From the cell containing the given text, extract its center point as (x, y) coordinate. 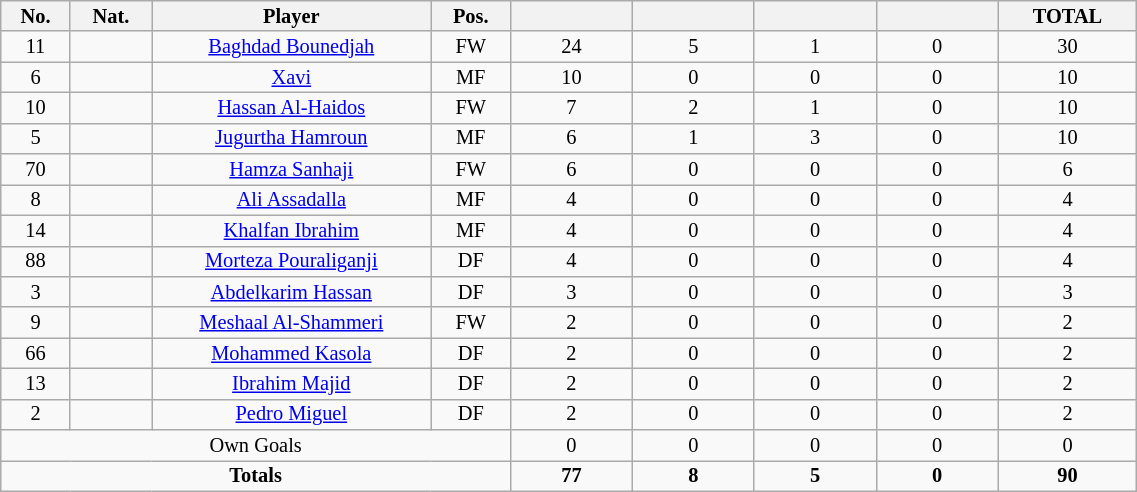
9 (36, 322)
Hassan Al-Haidos (292, 108)
Jugurtha Hamroun (292, 138)
24 (571, 46)
Mohammed Kasola (292, 354)
Xavi (292, 78)
Baghdad Bounedjah (292, 46)
11 (36, 46)
Ali Assadalla (292, 200)
Morteza Pouraliganji (292, 262)
Own Goals (256, 446)
66 (36, 354)
Pedro Miguel (292, 414)
Ibrahim Majid (292, 384)
13 (36, 384)
TOTAL (1068, 16)
Khalfan Ibrahim (292, 230)
Meshaal Al-Shammeri (292, 322)
30 (1068, 46)
70 (36, 170)
90 (1068, 476)
No. (36, 16)
Nat. (110, 16)
Totals (256, 476)
77 (571, 476)
Player (292, 16)
14 (36, 230)
88 (36, 262)
Hamza Sanhaji (292, 170)
Abdelkarim Hassan (292, 292)
Pos. (470, 16)
7 (571, 108)
